Return (x, y) of the center of cell containing provided text 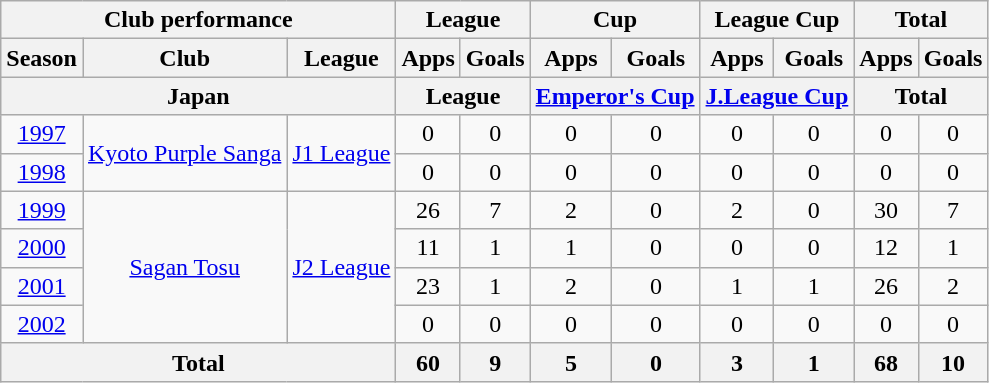
60 (428, 362)
68 (886, 362)
1999 (42, 210)
Emperor's Cup (615, 96)
J1 League (342, 153)
Sagan Tosu (184, 267)
5 (571, 362)
Club (184, 58)
League Cup (777, 20)
J.League Cup (777, 96)
2000 (42, 248)
Japan (198, 96)
1997 (42, 134)
2002 (42, 324)
Club performance (198, 20)
30 (886, 210)
10 (953, 362)
Cup (615, 20)
11 (428, 248)
Kyoto Purple Sanga (184, 153)
1998 (42, 172)
J2 League (342, 267)
12 (886, 248)
9 (495, 362)
23 (428, 286)
3 (737, 362)
2001 (42, 286)
Season (42, 58)
